Pinpoint the cell where the given text exists, returning its (X, Y) midpoint coordinate. 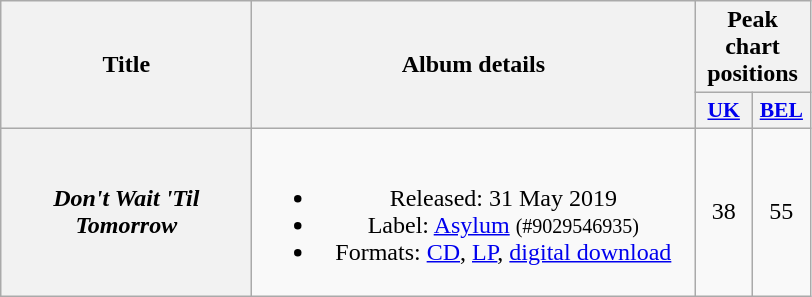
Don't Wait 'Til Tomorrow (126, 212)
BEL (782, 111)
Peak chart positions (752, 47)
Album details (474, 65)
Released: 31 May 2019Label: Asylum (#9029546935)Formats: CD, LP, digital download (474, 212)
Title (126, 65)
55 (782, 212)
UK (724, 111)
38 (724, 212)
